Capture the cell that displays the provided text and extract its [x, y] central coordinate. 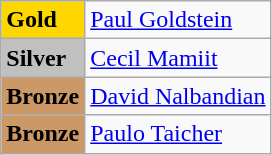
Paulo Taicher [178, 134]
David Nalbandian [178, 96]
Gold [43, 20]
Cecil Mamiit [178, 58]
Paul Goldstein [178, 20]
Silver [43, 58]
